Locate the cell with the specified text and output its (x, y) center coordinate. 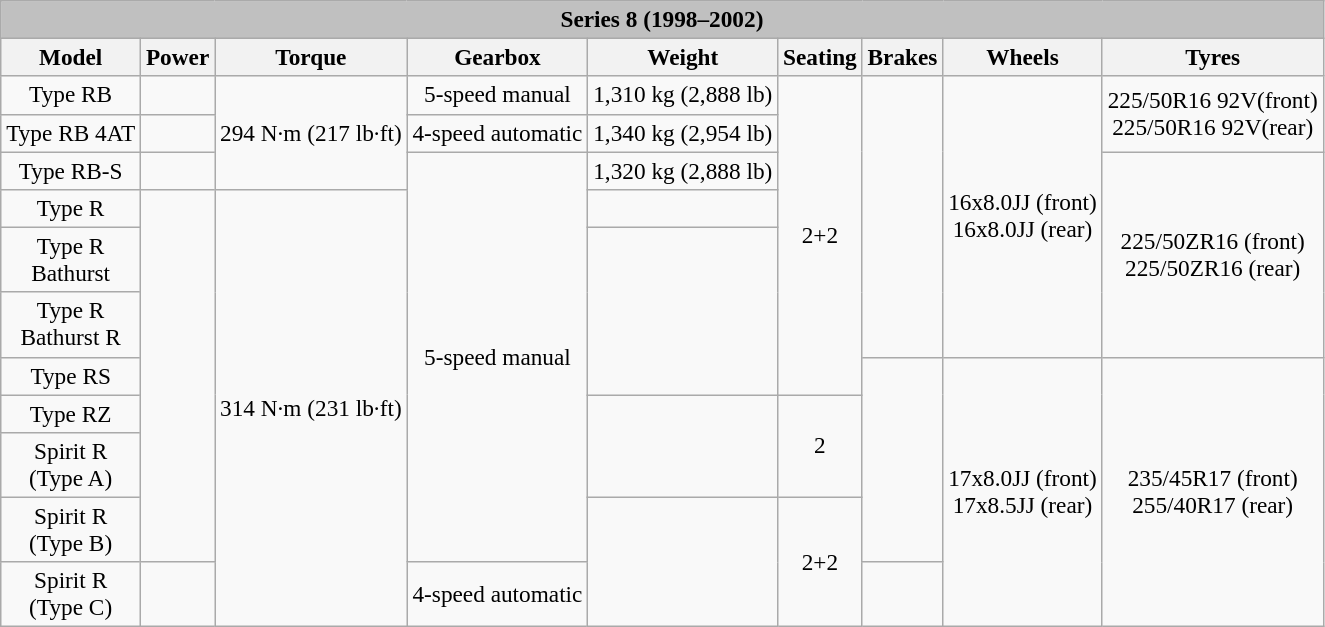
Type RBathurst (71, 260)
225/50ZR16 (front)225/50ZR16 (rear) (1212, 254)
2 (820, 446)
Type RS (71, 376)
Brakes (902, 57)
314 N·m (231 lb·ft) (311, 408)
Torque (311, 57)
Spirit R(Type C) (71, 594)
Power (178, 57)
225/50R16 92V(front)225/50R16 92V(rear) (1212, 114)
Seating (820, 57)
17x8.0JJ (front)17x8.5JJ (rear) (1022, 492)
Wheels (1022, 57)
Weight (683, 57)
Type RB (71, 95)
Tyres (1212, 57)
235/45R17 (front)255/40R17 (rear) (1212, 492)
Type RB-S (71, 170)
Spirit R(Type A) (71, 464)
Type RB 4AT (71, 133)
Type RBathurst R (71, 324)
294 N·m (217 lb·ft) (311, 132)
16x8.0JJ (front)16x8.0JJ (rear) (1022, 216)
Type RZ (71, 413)
1,320 kg (2,888 lb) (683, 170)
Model (71, 57)
1,310 kg (2,888 lb) (683, 95)
Series 8 (1998–2002) (662, 19)
Type R (71, 208)
Gearbox (498, 57)
1,340 kg (2,954 lb) (683, 133)
Spirit R(Type B) (71, 530)
